Pinpoint the cell where the given text exists, returning its (x, y) midpoint coordinate. 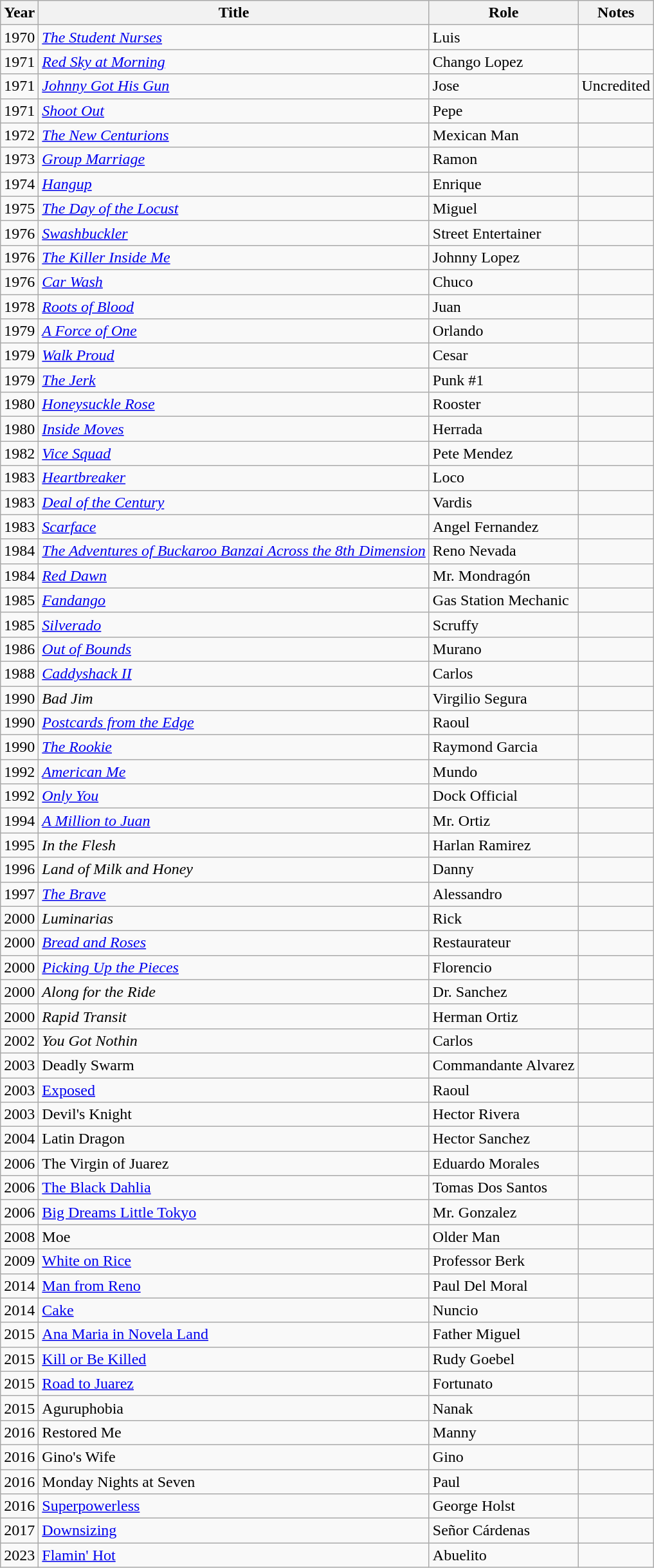
Cake (234, 1310)
Miguel (504, 208)
1978 (19, 307)
Florencio (504, 967)
Enrique (504, 184)
1970 (19, 37)
Ana Maria in Novela Land (234, 1335)
Caddyshack II (234, 673)
The Day of the Locust (234, 208)
Harlan Ramirez (504, 845)
Rudy Goebel (504, 1359)
1974 (19, 184)
2004 (19, 1139)
1995 (19, 845)
Angel Fernandez (504, 527)
Vardis (504, 502)
Roots of Blood (234, 307)
A Force of One (234, 331)
Mr. Mondragón (504, 576)
Exposed (234, 1090)
1988 (19, 673)
Deal of the Century (234, 502)
Tomas Dos Santos (504, 1188)
George Holst (504, 1506)
In the Flesh (234, 845)
Street Entertainer (504, 233)
Postcards from the Edge (234, 723)
Man from Reno (234, 1286)
Johnny Lopez (504, 257)
Pete Mendez (504, 453)
The Student Nurses (234, 37)
2002 (19, 1041)
Gino's Wife (234, 1457)
The Killer Inside Me (234, 257)
Johnny Got His Gun (234, 86)
Raymond Garcia (504, 747)
Mundo (504, 772)
Vice Squad (234, 453)
Scruffy (504, 624)
Professor Berk (504, 1261)
Jose (504, 86)
Red Dawn (234, 576)
Nuncio (504, 1310)
Honeysuckle Rose (234, 405)
Scarface (234, 527)
Señor Cárdenas (504, 1531)
Superpowerless (234, 1506)
Mexican Man (504, 135)
1996 (19, 870)
Orlando (504, 331)
Mr. Ortiz (504, 821)
Punk #1 (504, 380)
Rapid Transit (234, 1016)
1972 (19, 135)
Hangup (234, 184)
Latin Dragon (234, 1139)
White on Rice (234, 1261)
Eduardo Morales (504, 1163)
Loco (504, 478)
Older Man (504, 1237)
Virgilio Segura (504, 698)
Walk Proud (234, 356)
Dock Official (504, 796)
Deadly Swarm (234, 1065)
Reno Nevada (504, 551)
Paul Del Moral (504, 1286)
The Adventures of Buckaroo Banzai Across the 8th Dimension (234, 551)
Rooster (504, 405)
Alessandro (504, 894)
Red Sky at Morning (234, 62)
Manny (504, 1432)
Restored Me (234, 1432)
Heartbreaker (234, 478)
Land of Milk and Honey (234, 870)
The New Centurions (234, 135)
Chango Lopez (504, 62)
Aguruphobia (234, 1408)
Hector Sanchez (504, 1139)
The Jerk (234, 380)
Commandante Alvarez (504, 1065)
Silverado (234, 624)
Pepe (504, 111)
Out of Bounds (234, 649)
Juan (504, 307)
2017 (19, 1531)
Luminarias (234, 918)
Fandango (234, 600)
A Million to Juan (234, 821)
1997 (19, 894)
Danny (504, 870)
The Black Dahlia (234, 1188)
Mr. Gonzalez (504, 1212)
1994 (19, 821)
Road to Juarez (234, 1383)
Role (504, 13)
Notes (616, 13)
Title (234, 13)
Chuco (504, 282)
The Virgin of Juarez (234, 1163)
Year (19, 13)
2008 (19, 1237)
Shoot Out (234, 111)
1982 (19, 453)
Luis (504, 37)
Picking Up the Pieces (234, 967)
Car Wash (234, 282)
Moe (234, 1237)
Fortunato (504, 1383)
1975 (19, 208)
Inside Moves (234, 429)
The Brave (234, 894)
Monday Nights at Seven (234, 1481)
Kill or Be Killed (234, 1359)
Hector Rivera (504, 1115)
Father Miguel (504, 1335)
Big Dreams Little Tokyo (234, 1212)
Abuelito (504, 1555)
1973 (19, 160)
Cesar (504, 356)
Devil's Knight (234, 1115)
You Got Nothin (234, 1041)
Nanak (504, 1408)
Restaurateur (504, 943)
Swashbuckler (234, 233)
Ramon (504, 160)
Group Marriage (234, 160)
The Rookie (234, 747)
Only You (234, 796)
1986 (19, 649)
2009 (19, 1261)
Murano (504, 649)
American Me (234, 772)
Rick (504, 918)
Dr. Sanchez (504, 992)
Paul (504, 1481)
Bread and Roses (234, 943)
Along for the Ride (234, 992)
Flamin' Hot (234, 1555)
Herman Ortiz (504, 1016)
Herrada (504, 429)
Gas Station Mechanic (504, 600)
Bad Jim (234, 698)
2023 (19, 1555)
Gino (504, 1457)
Downsizing (234, 1531)
Uncredited (616, 86)
